Determine the (x, y) coordinate at the center of the cell enclosing the given text.  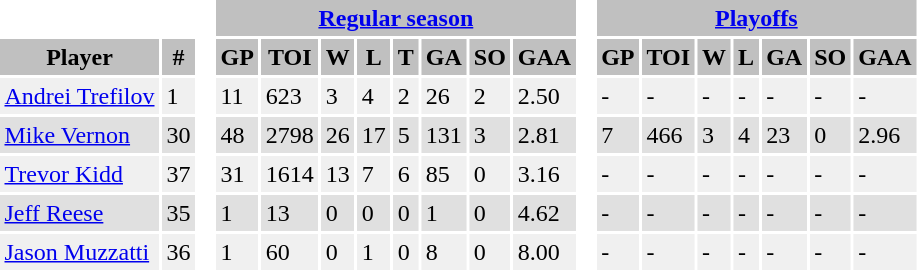
3.16 (544, 174)
Trevor Kidd (80, 174)
60 (290, 252)
131 (444, 135)
35 (178, 213)
85 (444, 174)
11 (237, 96)
Andrei Trefilov (80, 96)
2.50 (544, 96)
8 (444, 252)
2.81 (544, 135)
2798 (290, 135)
37 (178, 174)
Regular season (396, 18)
T (406, 57)
17 (374, 135)
6 (406, 174)
30 (178, 135)
48 (237, 135)
31 (237, 174)
# (178, 57)
4.62 (544, 213)
Mike Vernon (80, 135)
Jeff Reese (80, 213)
8.00 (544, 252)
1614 (290, 174)
466 (668, 135)
623 (290, 96)
Playoffs (756, 18)
Player (80, 57)
23 (784, 135)
2.96 (885, 135)
5 (406, 135)
36 (178, 252)
Jason Muzzatti (80, 252)
